Output the (X, Y) coordinate of the center of the cell containing the given text.  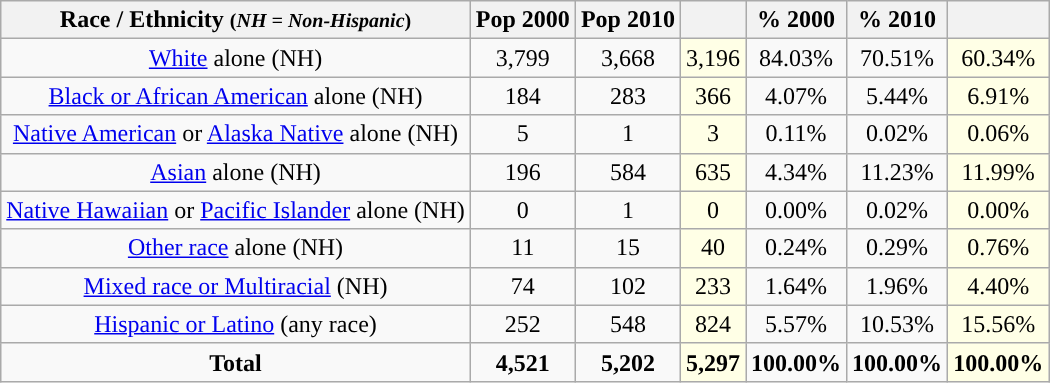
Asian alone (NH) (236, 172)
5.44% (898, 96)
5.57% (796, 324)
1.64% (796, 286)
233 (712, 286)
Hispanic or Latino (any race) (236, 324)
635 (712, 172)
11 (522, 248)
Pop 2010 (628, 20)
11.23% (898, 172)
Mixed race or Multiracial (NH) (236, 286)
0.76% (998, 248)
3,668 (628, 58)
Black or African American alone (NH) (236, 96)
84.03% (796, 58)
4.07% (796, 96)
11.99% (998, 172)
5,297 (712, 362)
0.29% (898, 248)
6.91% (998, 96)
3,196 (712, 58)
60.34% (998, 58)
Native American or Alaska Native alone (NH) (236, 134)
5 (522, 134)
0.06% (998, 134)
74 (522, 286)
252 (522, 324)
15.56% (998, 324)
196 (522, 172)
102 (628, 286)
824 (712, 324)
% 2000 (796, 20)
548 (628, 324)
283 (628, 96)
% 2010 (898, 20)
Other race alone (NH) (236, 248)
4.40% (998, 286)
Native Hawaiian or Pacific Islander alone (NH) (236, 210)
5,202 (628, 362)
70.51% (898, 58)
0.24% (796, 248)
Race / Ethnicity (NH = Non-Hispanic) (236, 20)
4,521 (522, 362)
4.34% (796, 172)
584 (628, 172)
Total (236, 362)
40 (712, 248)
15 (628, 248)
10.53% (898, 324)
3 (712, 134)
0.11% (796, 134)
184 (522, 96)
White alone (NH) (236, 58)
Pop 2000 (522, 20)
1.96% (898, 286)
366 (712, 96)
3,799 (522, 58)
